Scan for the cell matching the given text and deliver its (x, y) coordinate at center. 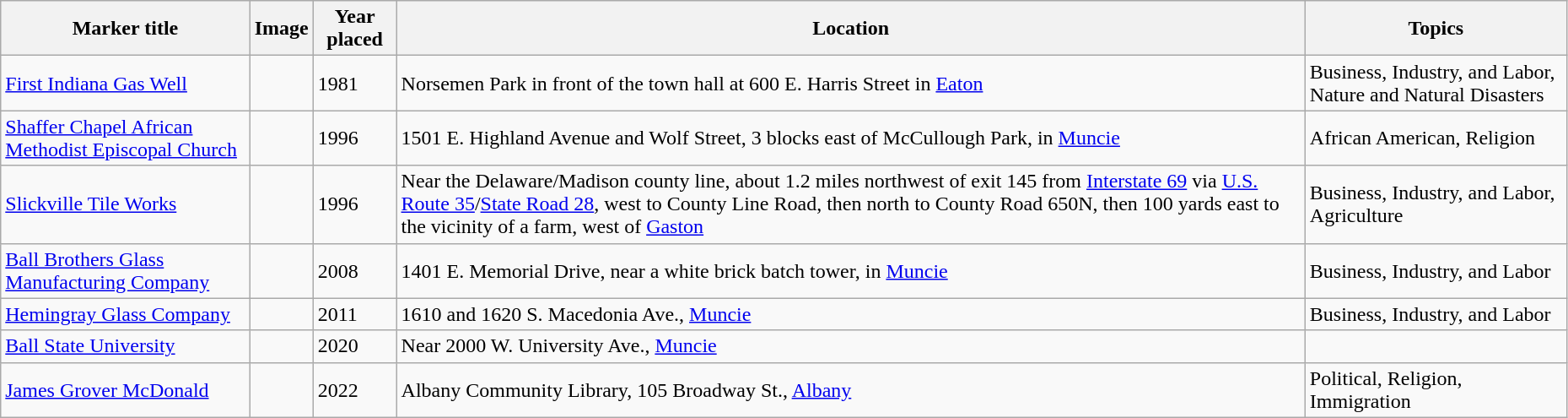
Near 2000 W. University Ave., Muncie (850, 346)
Shaffer Chapel African Methodist Episcopal Church (125, 138)
Image (282, 29)
Business, Industry, and Labor, Nature and Natural Disasters (1436, 83)
2008 (354, 270)
Norsemen Park in front of the town hall at 600 E. Harris Street in Eaton (850, 83)
Ball Brothers Glass Manufacturing Company (125, 270)
First Indiana Gas Well (125, 83)
Business, Industry, and Labor, Agriculture (1436, 204)
2022 (354, 390)
Location (850, 29)
1501 E. Highland Avenue and Wolf Street, 3 blocks east of McCullough Park, in Muncie (850, 138)
2020 (354, 346)
Year placed (354, 29)
1401 E. Memorial Drive, near a white brick batch tower, in Muncie (850, 270)
Albany Community Library, 105 Broadway St., Albany (850, 390)
Hemingray Glass Company (125, 314)
Ball State University (125, 346)
Marker title (125, 29)
Political, Religion, Immigration (1436, 390)
Slickville Tile Works (125, 204)
1981 (354, 83)
African American, Religion (1436, 138)
James Grover McDonald (125, 390)
Topics (1436, 29)
1610 and 1620 S. Macedonia Ave., Muncie (850, 314)
2011 (354, 314)
